Return the [X, Y] coordinate for the center point of the cell that contains the specified text.  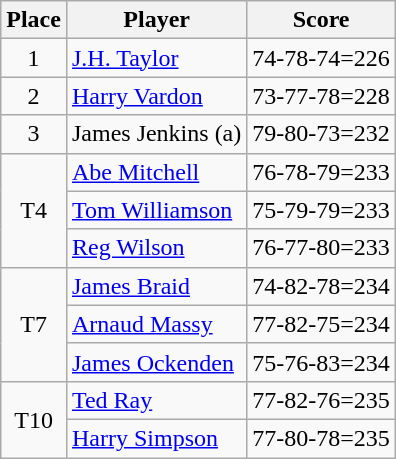
Arnaud Massy [156, 324]
Abe Mitchell [156, 172]
1 [34, 58]
73-77-78=228 [322, 96]
77-82-75=234 [322, 324]
76-77-80=233 [322, 248]
T10 [34, 419]
77-82-76=235 [322, 400]
74-78-74=226 [322, 58]
76-78-79=233 [322, 172]
Reg Wilson [156, 248]
Harry Vardon [156, 96]
Ted Ray [156, 400]
77-80-78=235 [322, 438]
J.H. Taylor [156, 58]
3 [34, 134]
Harry Simpson [156, 438]
T4 [34, 210]
Tom Williamson [156, 210]
James Braid [156, 286]
James Jenkins (a) [156, 134]
75-79-79=233 [322, 210]
79-80-73=232 [322, 134]
T7 [34, 324]
2 [34, 96]
74-82-78=234 [322, 286]
Score [322, 20]
75-76-83=234 [322, 362]
Player [156, 20]
James Ockenden [156, 362]
Place [34, 20]
